Determine the [x, y] coordinate at the center of the cell enclosing the given text.  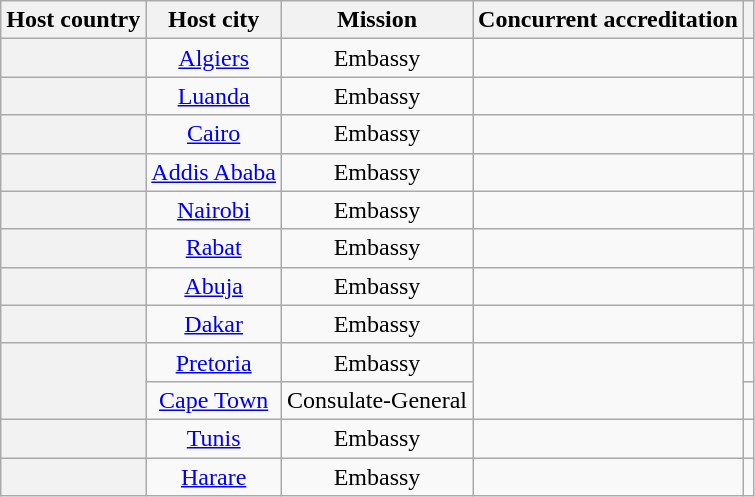
Addis Ababa [214, 172]
Mission [378, 20]
Consulate-General [378, 400]
Host country [74, 20]
Pretoria [214, 362]
Dakar [214, 324]
Tunis [214, 438]
Luanda [214, 96]
Cape Town [214, 400]
Harare [214, 477]
Cairo [214, 134]
Abuja [214, 286]
Rabat [214, 248]
Algiers [214, 58]
Concurrent accreditation [608, 20]
Nairobi [214, 210]
Host city [214, 20]
